Provide the [X, Y] coordinate of the cell's center where the given text is located.  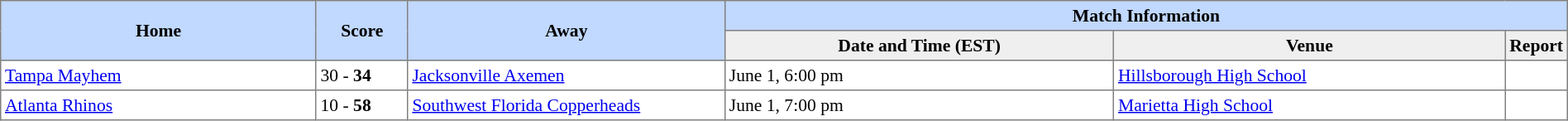
Marietta High School [1310, 105]
Tampa Mayhem [159, 75]
June 1, 6:00 pm [920, 75]
10 - 58 [362, 105]
Southwest Florida Copperheads [566, 105]
Report [1537, 46]
Home [159, 31]
Score [362, 31]
Atlanta Rhinos [159, 105]
Date and Time (EST) [920, 46]
30 - 34 [362, 75]
Venue [1310, 46]
Match Information [1146, 16]
June 1, 7:00 pm [920, 105]
Hillsborough High School [1310, 75]
Jacksonville Axemen [566, 75]
Away [566, 31]
